Output the (x, y) coordinate of the center of the cell containing the given text.  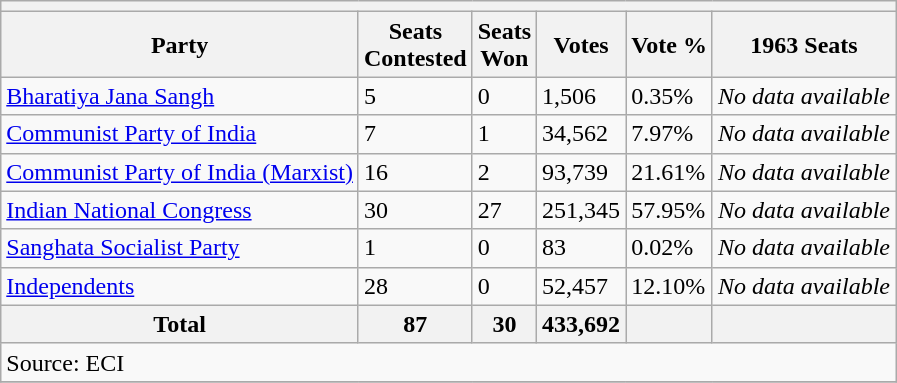
52,457 (582, 286)
Party (180, 44)
Votes (582, 44)
0.35% (670, 96)
34,562 (582, 134)
Independents (180, 286)
7 (415, 134)
27 (504, 210)
Communist Party of India (Marxist) (180, 172)
251,345 (582, 210)
12.10% (670, 286)
Sanghata Socialist Party (180, 248)
Bharatiya Jana Sangh (180, 96)
0.02% (670, 248)
433,692 (582, 324)
Total (180, 324)
16 (415, 172)
Source: ECI (448, 362)
SeatsContested (415, 44)
57.95% (670, 210)
1,506 (582, 96)
28 (415, 286)
Vote % (670, 44)
7.97% (670, 134)
SeatsWon (504, 44)
2 (504, 172)
Communist Party of India (180, 134)
93,739 (582, 172)
21.61% (670, 172)
1963 Seats (804, 44)
83 (582, 248)
5 (415, 96)
Indian National Congress (180, 210)
87 (415, 324)
